Locate the cell with the specified text and output its [x, y] center coordinate. 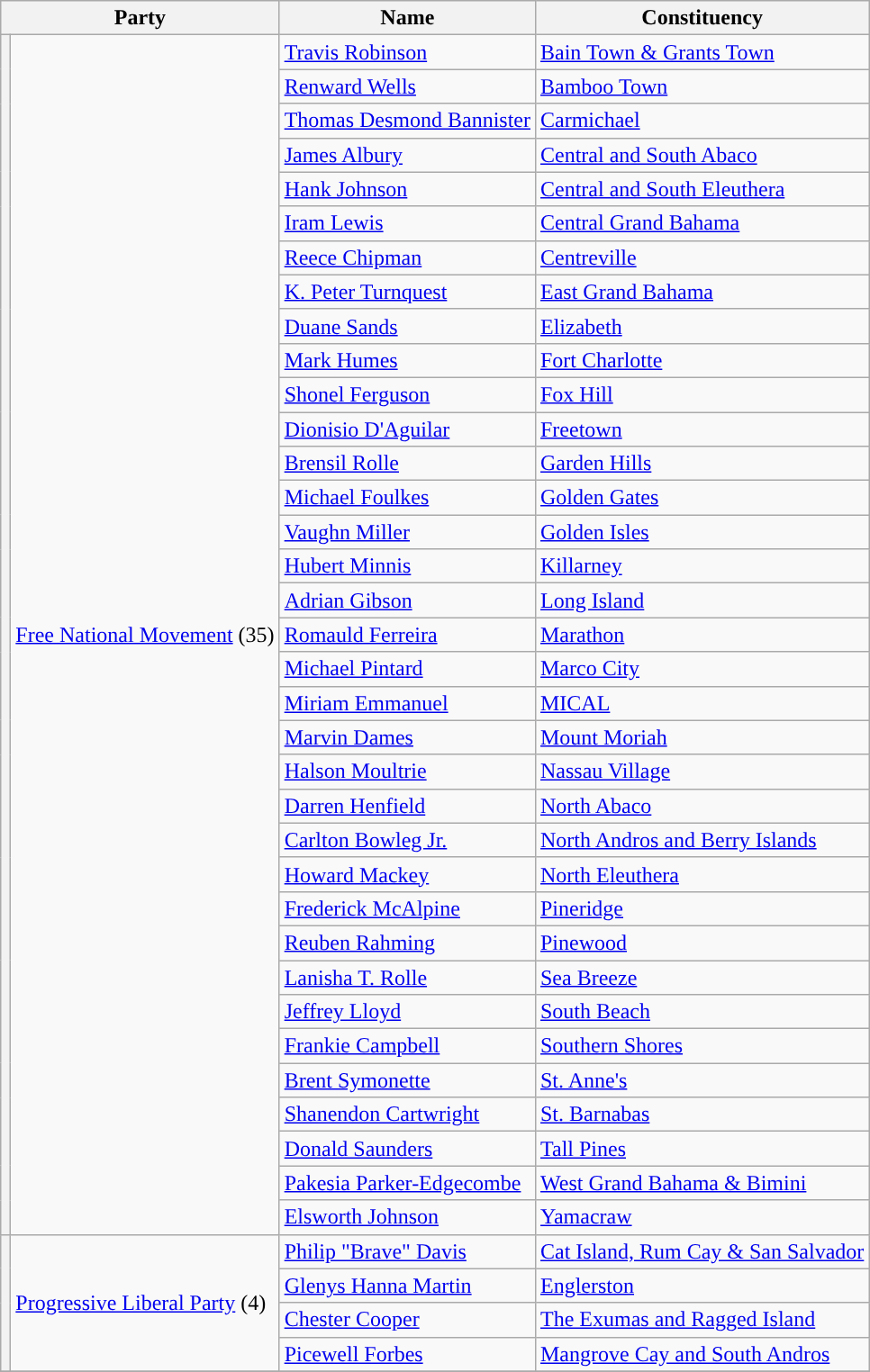
Halson Moultrie [407, 772]
Progressive Liberal Party (4) [145, 1303]
Killarney [702, 566]
Michael Foulkes [407, 498]
Central Grand Bahama [702, 223]
Fort Charlotte [702, 360]
North Abaco [702, 806]
Glenys Hanna Martin [407, 1286]
Hank Johnson [407, 189]
Donald Saunders [407, 1149]
Brent Symonette [407, 1080]
St. Anne's [702, 1080]
Pinewood [702, 943]
MICAL [702, 703]
Vaughn Miller [407, 532]
Pineridge [702, 908]
Tall Pines [702, 1149]
Party [140, 18]
Mount Moriah [702, 737]
Carmichael [702, 121]
Shanendon Cartwright [407, 1115]
Long Island [702, 600]
North Eleuthera [702, 874]
Central and South Eleuthera [702, 189]
North Andros and Berry Islands [702, 840]
Golden Gates [702, 498]
East Grand Bahama [702, 292]
St. Barnabas [702, 1115]
Frankie Campbell [407, 1046]
Golden Isles [702, 532]
Bain Town & Grants Town [702, 52]
Renward Wells [407, 86]
Chester Cooper [407, 1320]
Brensil Rolle [407, 464]
Darren Henfield [407, 806]
James Albury [407, 155]
Duane Sands [407, 326]
Central and South Abaco [702, 155]
Thomas Desmond Bannister [407, 121]
Elizabeth [702, 326]
Constituency [702, 18]
Howard Mackey [407, 874]
Reuben Rahming [407, 943]
Cat Island, Rum Cay & San Salvador [702, 1251]
Yamacraw [702, 1217]
Romauld Ferreira [407, 635]
Englerston [702, 1286]
Michael Pintard [407, 669]
Pakesia Parker-Edgecombe [407, 1183]
Marco City [702, 669]
The Exumas and Ragged Island [702, 1320]
K. Peter Turnquest [407, 292]
Adrian Gibson [407, 600]
Sea Breeze [702, 977]
Hubert Minnis [407, 566]
West Grand Bahama & Bimini [702, 1183]
Freetown [702, 429]
Miriam Emmanuel [407, 703]
Bamboo Town [702, 86]
Picewell Forbes [407, 1354]
Carlton Bowleg Jr. [407, 840]
Frederick McAlpine [407, 908]
Marvin Dames [407, 737]
Marathon [702, 635]
Garden Hills [702, 464]
Name [407, 18]
Philip "Brave" Davis [407, 1251]
Travis Robinson [407, 52]
South Beach [702, 1012]
Jeffrey Lloyd [407, 1012]
Dionisio D'Aguilar [407, 429]
Iram Lewis [407, 223]
Centreville [702, 257]
Free National Movement (35) [145, 635]
Nassau Village [702, 772]
Mark Humes [407, 360]
Mangrove Cay and South Andros [702, 1354]
Lanisha T. Rolle [407, 977]
Reece Chipman [407, 257]
Fox Hill [702, 394]
Elsworth Johnson [407, 1217]
Shonel Ferguson [407, 394]
Southern Shores [702, 1046]
